For the text-containing cell, return its midpoint in [X, Y] coordinate format. 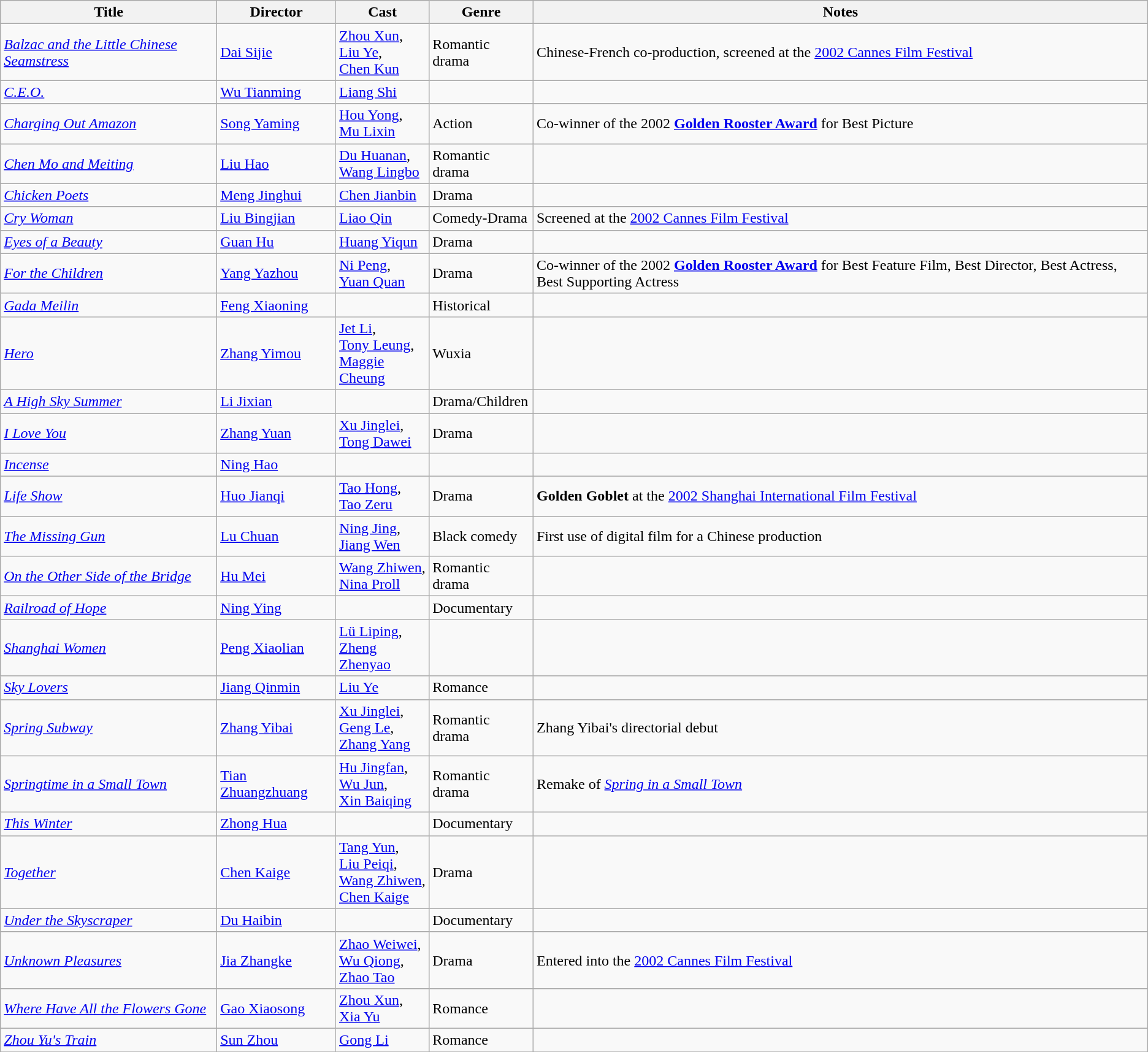
Incense [109, 465]
Unknown Pleasures [109, 960]
Liao Qin [382, 218]
Notes [840, 12]
Sky Lovers [109, 688]
Lu Chuan [277, 536]
Tang Yun,Liu Peiqi,Wang Zhiwen,Chen Kaige [382, 872]
Genre [481, 12]
Zhang Yuan [277, 433]
C.E.O. [109, 92]
Wuxia [481, 353]
A High Sky Summer [109, 401]
On the Other Side of the Bridge [109, 577]
Entered into the 2002 Cannes Film Festival [840, 960]
Eyes of a Beauty [109, 242]
Zhao Weiwei,Wu Qiong,Zhao Tao [382, 960]
Zhou Yu's Train [109, 1040]
Liu Bingjian [277, 218]
Chicken Poets [109, 195]
Zhang Yibai's directorial debut [840, 728]
This Winter [109, 824]
Tao Hong,Tao Zeru [382, 497]
Ning Ying [277, 608]
Du Huanan,Wang Lingbo [382, 163]
Sun Zhou [277, 1040]
Co-winner of the 2002 Golden Rooster Award for Best Feature Film, Best Director, Best Actress, Best Supporting Actress [840, 274]
Charging Out Amazon [109, 124]
Zhong Hua [277, 824]
Screened at the 2002 Cannes Film Festival [840, 218]
Black comedy [481, 536]
Spring Subway [109, 728]
Remake of Spring in a Small Town [840, 784]
Meng Jinghui [277, 195]
Dai Sijie [277, 52]
Zhang Yimou [277, 353]
Balzac and the Little Chinese Seamstress [109, 52]
Wang Zhiwen,Nina Proll [382, 577]
Cry Woman [109, 218]
I Love You [109, 433]
Hero [109, 353]
Golden Goblet at the 2002 Shanghai International Film Festival [840, 497]
Cast [382, 12]
Gong Li [382, 1040]
Shanghai Women [109, 648]
Zhou Xun,Xia Yu [382, 1008]
Zhou Xun,Liu Ye,Chen Kun [382, 52]
Co-winner of the 2002 Golden Rooster Award for Best Picture [840, 124]
Xu Jinglei,Tong Dawei [382, 433]
Feng Xiaoning [277, 305]
Chen Jianbin [382, 195]
Li Jixian [277, 401]
Gao Xiaosong [277, 1008]
Together [109, 872]
Liang Shi [382, 92]
Du Haibin [277, 920]
Xu Jinglei,Geng Le,Zhang Yang [382, 728]
Drama/Children [481, 401]
Ni Peng,Yuan Quan [382, 274]
Ning Jing,Jiang Wen [382, 536]
Ning Hao [277, 465]
Tian Zhuangzhuang [277, 784]
Historical [481, 305]
Wu Tianming [277, 92]
Director [277, 12]
Peng Xiaolian [277, 648]
The Missing Gun [109, 536]
Zhang Yibai [277, 728]
Yang Yazhou [277, 274]
Huo Jianqi [277, 497]
Liu Hao [277, 163]
Chen Mo and Meiting [109, 163]
Jiang Qinmin [277, 688]
Huang Yiqun [382, 242]
Title [109, 12]
Lü Liping,Zheng Zhenyao [382, 648]
Gada Meilin [109, 305]
Hu Jingfan,Wu Jun,Xin Baiqing [382, 784]
Hou Yong,Mu Lixin [382, 124]
Comedy-Drama [481, 218]
Chen Kaige [277, 872]
For the Children [109, 274]
Hu Mei [277, 577]
Life Show [109, 497]
Jia Zhangke [277, 960]
Guan Hu [277, 242]
Where Have All the Flowers Gone [109, 1008]
Jet Li,Tony Leung,Maggie Cheung [382, 353]
Liu Ye [382, 688]
Springtime in a Small Town [109, 784]
First use of digital film for a Chinese production [840, 536]
Chinese-French co-production, screened at the 2002 Cannes Film Festival [840, 52]
Song Yaming [277, 124]
Action [481, 124]
Under the Skyscraper [109, 920]
Railroad of Hope [109, 608]
